Provide the (X, Y) coordinate of the cell's center where the given text is located.  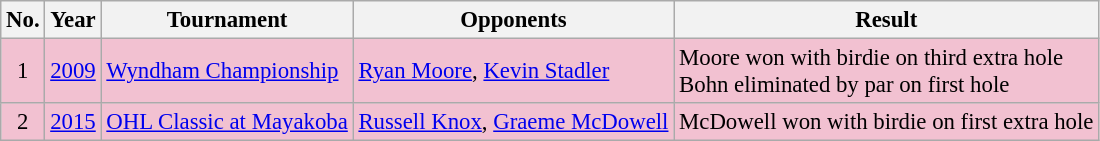
Moore won with birdie on third extra holeBohn eliminated by par on first hole (886, 72)
Result (886, 20)
2015 (73, 122)
Russell Knox, Graeme McDowell (514, 122)
Tournament (227, 20)
2 (23, 122)
2009 (73, 72)
Wyndham Championship (227, 72)
Year (73, 20)
1 (23, 72)
No. (23, 20)
OHL Classic at Mayakoba (227, 122)
McDowell won with birdie on first extra hole (886, 122)
Opponents (514, 20)
Ryan Moore, Kevin Stadler (514, 72)
